Extract the [X, Y] coordinate from the center of the cell holding the provided text.  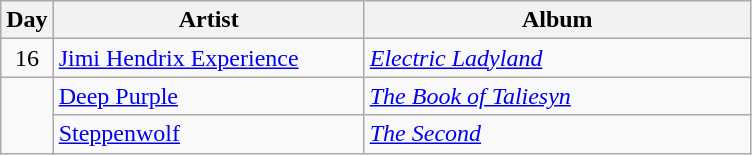
Deep Purple [208, 96]
Day [27, 20]
16 [27, 58]
Album [557, 20]
The Second [557, 134]
Artist [208, 20]
Jimi Hendrix Experience [208, 58]
Steppenwolf [208, 134]
Electric Ladyland [557, 58]
The Book of Taliesyn [557, 96]
